For the text-containing cell, return its midpoint in (X, Y) coordinate format. 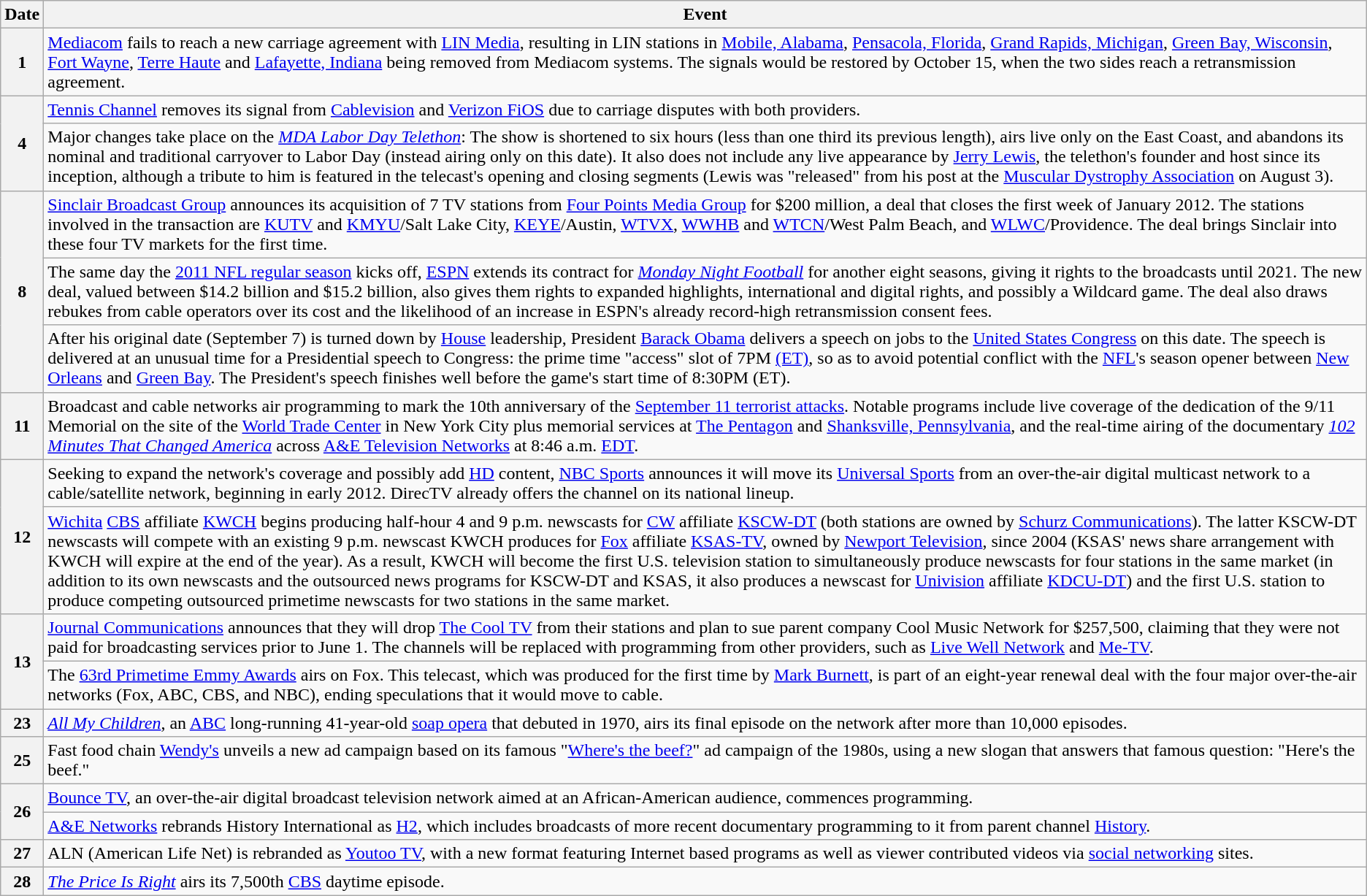
4 (22, 143)
28 (22, 881)
Bounce TV, an over-the-air digital broadcast television network aimed at an African-American audience, commences programming. (705, 798)
25 (22, 761)
27 (22, 854)
11 (22, 426)
The Price Is Right airs its 7,500th CBS daytime episode. (705, 881)
12 (22, 536)
13 (22, 661)
Tennis Channel removes its signal from Cablevision and Verizon FiOS due to carriage disputes with both providers. (705, 110)
26 (22, 812)
Event (705, 15)
Date (22, 15)
23 (22, 722)
8 (22, 291)
1 (22, 62)
